Output the (x, y) coordinate of the center of the cell containing the given text.  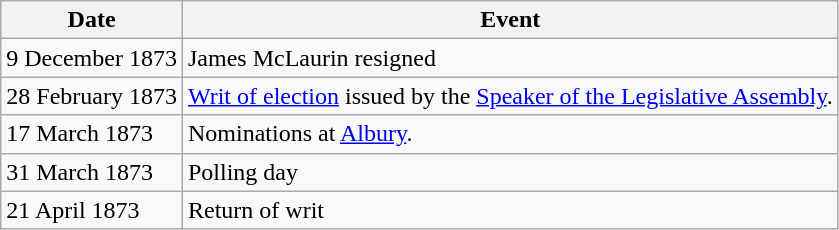
James McLaurin resigned (510, 58)
Nominations at Albury. (510, 134)
28 February 1873 (92, 96)
Polling day (510, 172)
Writ of election issued by the Speaker of the Legislative Assembly. (510, 96)
Return of writ (510, 210)
Event (510, 20)
9 December 1873 (92, 58)
17 March 1873 (92, 134)
21 April 1873 (92, 210)
31 March 1873 (92, 172)
Date (92, 20)
